Return (x, y) of the center of cell containing provided text 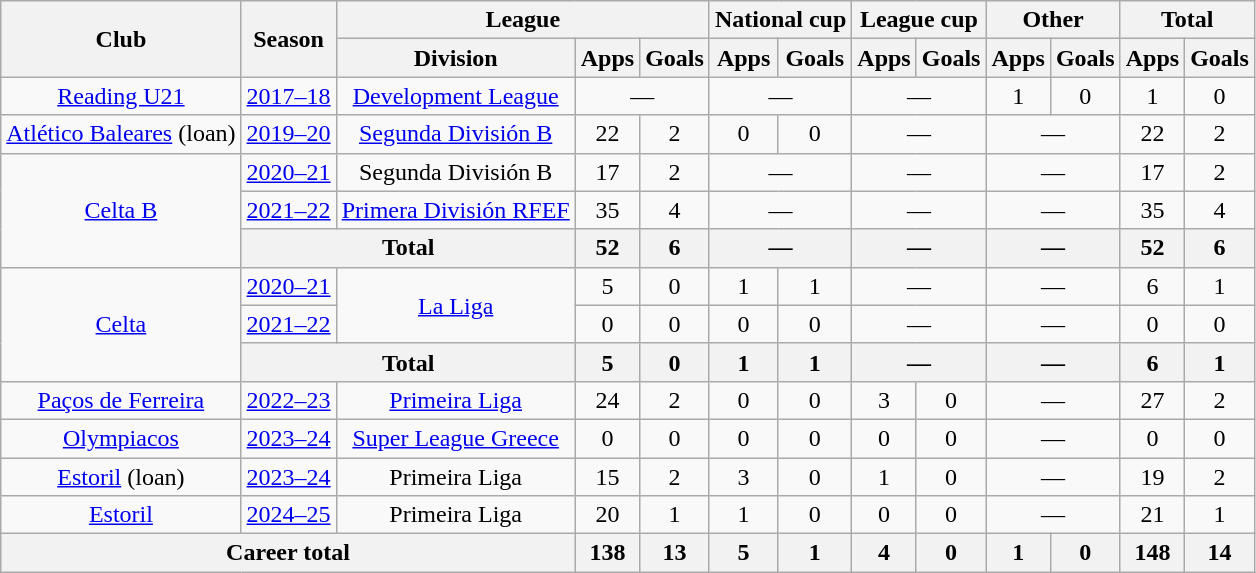
2017–18 (288, 96)
Primera División RFEF (456, 210)
League cup (919, 20)
Celta (121, 324)
Development League (456, 96)
Club (121, 39)
15 (607, 477)
2024–25 (288, 515)
Season (288, 39)
14 (1220, 553)
Olympiacos (121, 438)
Reading U21 (121, 96)
138 (607, 553)
Estoril (121, 515)
Other (1053, 20)
2019–20 (288, 134)
19 (1152, 477)
League (522, 20)
148 (1152, 553)
Estoril (loan) (121, 477)
Atlético Baleares (loan) (121, 134)
24 (607, 400)
Division (456, 58)
National cup (780, 20)
20 (607, 515)
13 (675, 553)
Celta B (121, 210)
Career total (288, 553)
21 (1152, 515)
27 (1152, 400)
2022–23 (288, 400)
Paços de Ferreira (121, 400)
La Liga (456, 305)
Super League Greece (456, 438)
